Search for the cell housing the specified text and yield its (x, y) center coordinate. 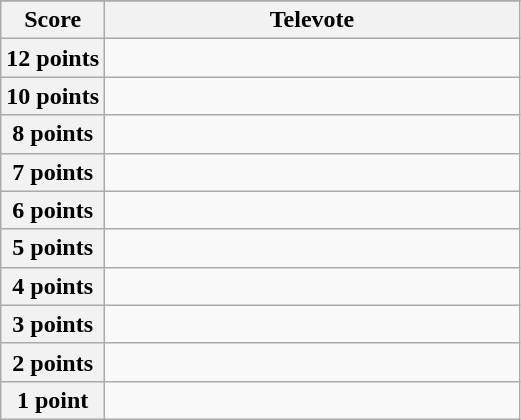
Score (53, 20)
5 points (53, 248)
Televote (312, 20)
10 points (53, 96)
1 point (53, 400)
8 points (53, 134)
2 points (53, 362)
7 points (53, 172)
3 points (53, 324)
6 points (53, 210)
12 points (53, 58)
4 points (53, 286)
